Locate the cell with the specified text and output its (x, y) center coordinate. 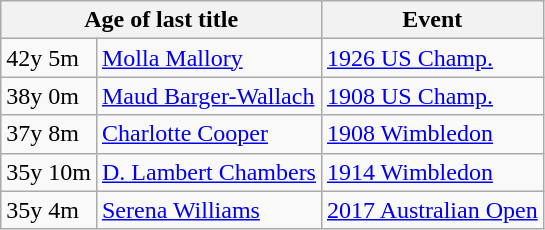
42y 5m (49, 58)
38y 0m (49, 96)
Age of last title (162, 20)
35y 4m (49, 210)
1908 US Champ. (432, 96)
1908 Wimbledon (432, 134)
35y 10m (49, 172)
37y 8m (49, 134)
Maud Barger-Wallach (208, 96)
Molla Mallory (208, 58)
1914 Wimbledon (432, 172)
Charlotte Cooper (208, 134)
D. Lambert Chambers (208, 172)
1926 US Champ. (432, 58)
2017 Australian Open (432, 210)
Serena Williams (208, 210)
Event (432, 20)
